Scan for the cell matching the given text and deliver its (X, Y) coordinate at center. 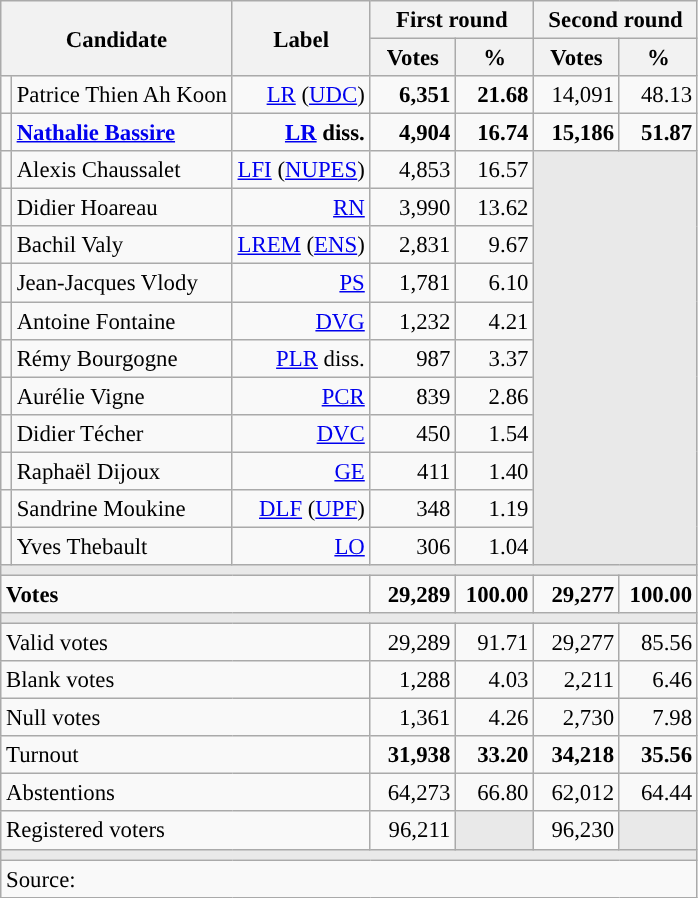
33.20 (495, 755)
3,990 (413, 208)
Didier Técher (122, 433)
62,012 (577, 793)
Raphaël Dijoux (122, 471)
First round (452, 20)
Blank votes (186, 680)
96,230 (577, 831)
96,211 (413, 831)
DLF (UPF) (301, 509)
Second round (616, 20)
9.67 (495, 245)
1.19 (495, 509)
1,361 (413, 718)
Yves Thebault (122, 546)
3.37 (495, 358)
21.68 (495, 95)
GE (301, 471)
4,904 (413, 133)
Patrice Thien Ah Koon (122, 95)
2,211 (577, 680)
RN (301, 208)
PS (301, 283)
6.46 (658, 680)
Null votes (186, 718)
66.80 (495, 793)
13.62 (495, 208)
14,091 (577, 95)
1.04 (495, 546)
2,831 (413, 245)
Abstentions (186, 793)
Bachil Valy (122, 245)
51.87 (658, 133)
4.03 (495, 680)
839 (413, 396)
DVC (301, 433)
7.98 (658, 718)
6.10 (495, 283)
Sandrine Moukine (122, 509)
1.40 (495, 471)
LFI (NUPES) (301, 170)
LREM (ENS) (301, 245)
64.44 (658, 793)
Antoine Fontaine (122, 321)
LR (UDC) (301, 95)
16.74 (495, 133)
15,186 (577, 133)
LR diss. (301, 133)
DVG (301, 321)
1.54 (495, 433)
PCR (301, 396)
306 (413, 546)
1,232 (413, 321)
Aurélie Vigne (122, 396)
411 (413, 471)
91.71 (495, 643)
2,730 (577, 718)
4.26 (495, 718)
Alexis Chaussalet (122, 170)
LO (301, 546)
Didier Hoareau (122, 208)
4.21 (495, 321)
PLR diss. (301, 358)
Jean-Jacques Vlody (122, 283)
450 (413, 433)
64,273 (413, 793)
Rémy Bourgogne (122, 358)
35.56 (658, 755)
48.13 (658, 95)
Registered voters (186, 831)
16.57 (495, 170)
Turnout (186, 755)
Source: (350, 879)
85.56 (658, 643)
987 (413, 358)
348 (413, 509)
Valid votes (186, 643)
Nathalie Bassire (122, 133)
34,218 (577, 755)
1,781 (413, 283)
Candidate (116, 38)
6,351 (413, 95)
1,288 (413, 680)
4,853 (413, 170)
Label (301, 38)
31,938 (413, 755)
2.86 (495, 396)
